Search for the cell housing the specified text and yield its [X, Y] center coordinate. 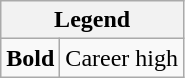
Legend [92, 20]
Career high [122, 58]
Bold [30, 58]
